Capture the cell that displays the provided text and extract its [x, y] central coordinate. 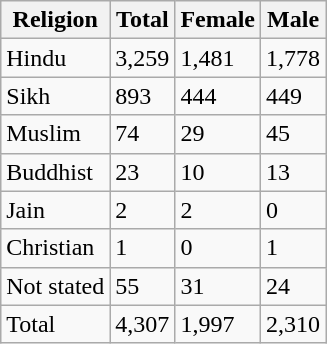
Religion [56, 20]
23 [142, 172]
Muslim [56, 134]
Christian [56, 248]
31 [218, 286]
2,310 [294, 324]
Hindu [56, 58]
3,259 [142, 58]
1,481 [218, 58]
1,778 [294, 58]
10 [218, 172]
45 [294, 134]
13 [294, 172]
Sikh [56, 96]
893 [142, 96]
Female [218, 20]
Not stated [56, 286]
24 [294, 286]
Jain [56, 210]
449 [294, 96]
1,997 [218, 324]
29 [218, 134]
Male [294, 20]
4,307 [142, 324]
55 [142, 286]
Buddhist [56, 172]
74 [142, 134]
444 [218, 96]
